For the text-containing cell, return its midpoint in (X, Y) coordinate format. 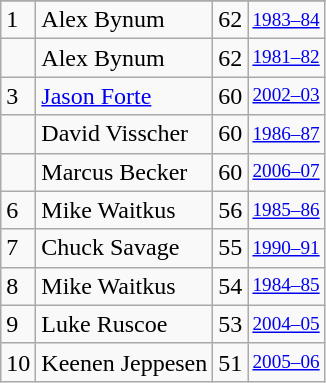
10 (18, 362)
3 (18, 96)
Chuck Savage (124, 248)
7 (18, 248)
1986–87 (286, 134)
56 (230, 210)
Jason Forte (124, 96)
2004–05 (286, 324)
2005–06 (286, 362)
2002–03 (286, 96)
9 (18, 324)
1983–84 (286, 20)
55 (230, 248)
54 (230, 286)
Luke Ruscoe (124, 324)
53 (230, 324)
1985–86 (286, 210)
1990–91 (286, 248)
1 (18, 20)
6 (18, 210)
1981–82 (286, 58)
8 (18, 286)
David Visscher (124, 134)
51 (230, 362)
1984–85 (286, 286)
2006–07 (286, 172)
Keenen Jeppesen (124, 362)
Marcus Becker (124, 172)
